Locate the cell with the specified text and output its [x, y] center coordinate. 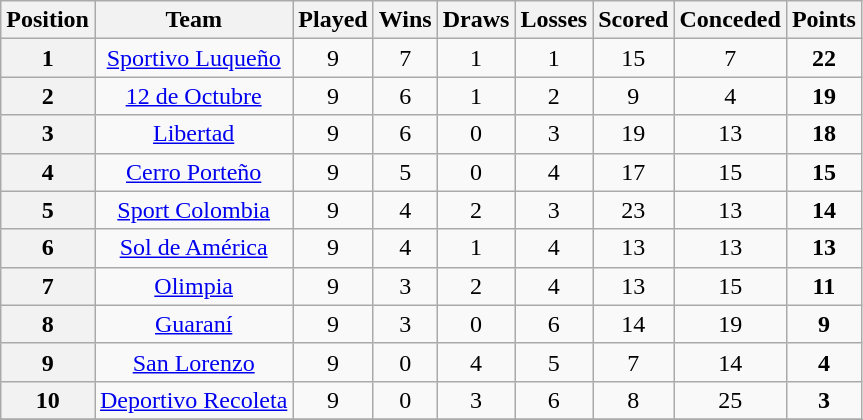
18 [824, 134]
Olimpia [193, 286]
17 [634, 172]
22 [824, 58]
Position [48, 20]
Draws [476, 20]
Team [193, 20]
San Lorenzo [193, 362]
25 [730, 400]
11 [824, 286]
Wins [405, 20]
Deportivo Recoleta [193, 400]
Sol de América [193, 248]
10 [48, 400]
Scored [634, 20]
Cerro Porteño [193, 172]
Sport Colombia [193, 210]
Guaraní [193, 324]
Conceded [730, 20]
Libertad [193, 134]
12 de Octubre [193, 96]
23 [634, 210]
Played [333, 20]
Sportivo Luqueño [193, 58]
Points [824, 20]
Losses [554, 20]
